Provide the (X, Y) coordinate of the cell's center where the given text is located.  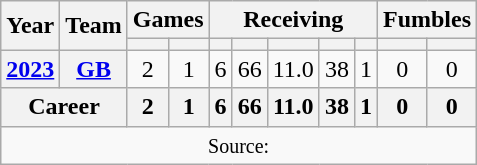
Receiving (293, 20)
GB (94, 69)
2023 (30, 69)
Source: (239, 145)
Career (64, 107)
Year (30, 26)
Games (168, 20)
Team (94, 26)
Fumbles (426, 20)
